Locate the cell with the specified text and output its (x, y) center coordinate. 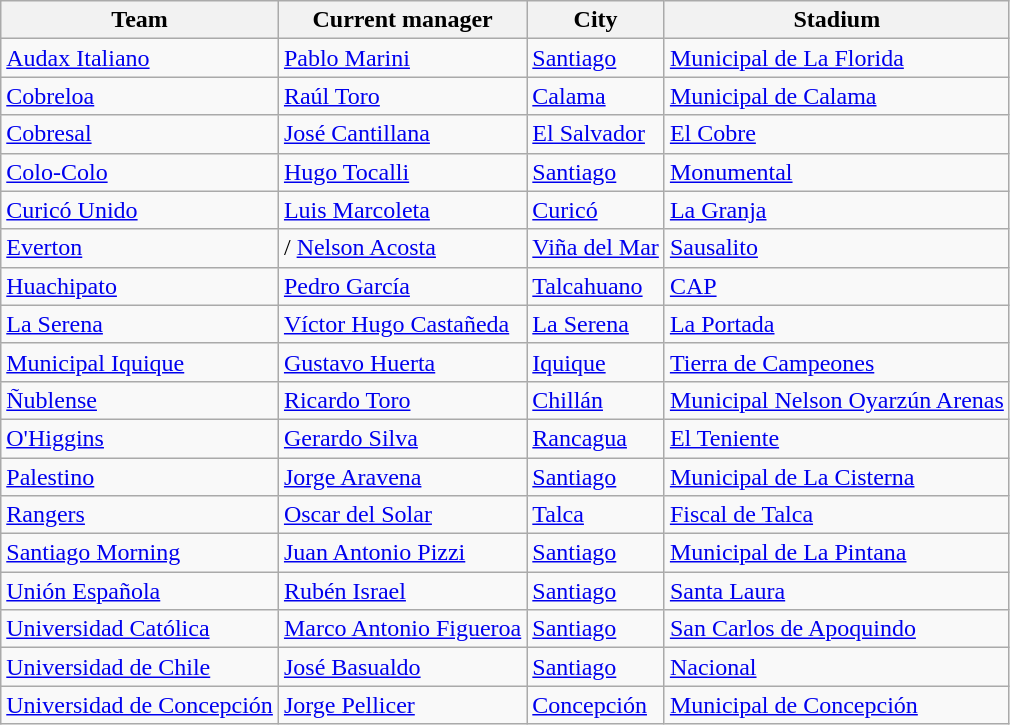
Luis Marcoleta (402, 210)
Santiago Morning (140, 553)
La Portada (836, 324)
Pedro García (402, 286)
Cobreloa (140, 96)
Sausalito (836, 248)
Curicó (596, 210)
Colo-Colo (140, 172)
Pablo Marini (402, 58)
San Carlos de Apoquindo (836, 629)
Concepción (596, 705)
Municipal Iquique (140, 362)
Calama (596, 96)
El Salvador (596, 134)
Gustavo Huerta (402, 362)
Jorge Pellicer (402, 705)
Talcahuano (596, 286)
Municipal de Concepción (836, 705)
City (596, 20)
Universidad de Concepción (140, 705)
Unión Española (140, 591)
El Cobre (836, 134)
Palestino (140, 477)
/ Nelson Acosta (402, 248)
Curicó Unido (140, 210)
Stadium (836, 20)
La Granja (836, 210)
Gerardo Silva (402, 438)
Municipal de La Florida (836, 58)
Chillán (596, 400)
Ricardo Toro (402, 400)
Huachipato (140, 286)
Municipal de La Pintana (836, 553)
Talca (596, 515)
Universidad Católica (140, 629)
Juan Antonio Pizzi (402, 553)
Municipal de Calama (836, 96)
Audax Italiano (140, 58)
Tierra de Campeones (836, 362)
Jorge Aravena (402, 477)
Municipal Nelson Oyarzún Arenas (836, 400)
Team (140, 20)
Rangers (140, 515)
O'Higgins (140, 438)
Everton (140, 248)
Oscar del Solar (402, 515)
Santa Laura (836, 591)
Municipal de La Cisterna (836, 477)
Víctor Hugo Castañeda (402, 324)
Rubén Israel (402, 591)
José Cantillana (402, 134)
Cobresal (140, 134)
Marco Antonio Figueroa (402, 629)
El Teniente (836, 438)
Raúl Toro (402, 96)
CAP (836, 286)
Viña del Mar (596, 248)
Ñublense (140, 400)
José Basualdo (402, 667)
Current manager (402, 20)
Nacional (836, 667)
Iquique (596, 362)
Rancagua (596, 438)
Monumental (836, 172)
Fiscal de Talca (836, 515)
Hugo Tocalli (402, 172)
Universidad de Chile (140, 667)
